Identify which cell holds the provided text, then report its [X, Y] central coordinate. 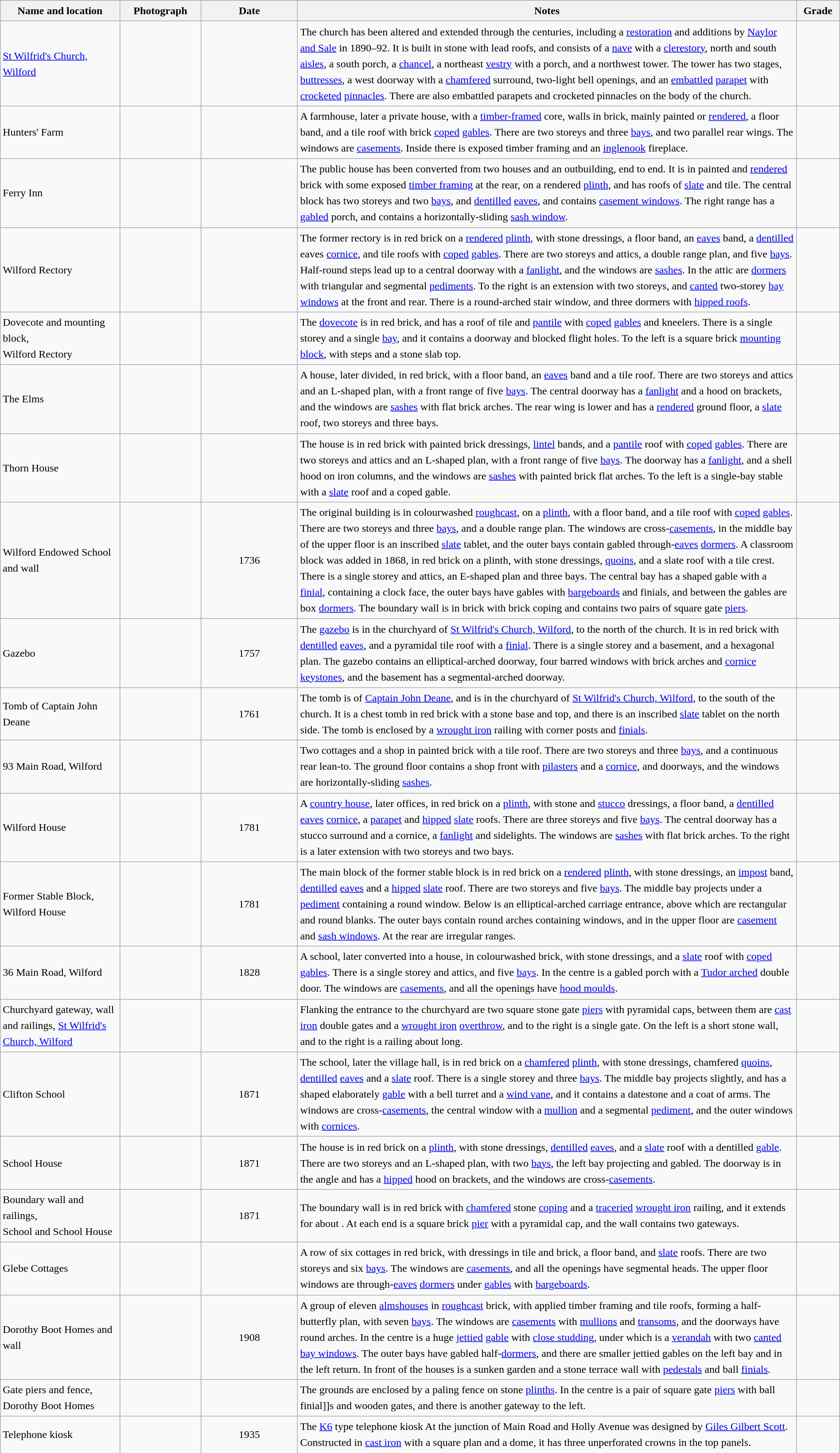
Churchyard gateway, wall and railings, St Wilfrid's Church, Wilford [60, 1025]
1908 [249, 1337]
1736 [249, 560]
Clifton School [60, 1095]
1761 [249, 713]
93 Main Road, Wilford [60, 767]
Date [249, 11]
1828 [249, 973]
1757 [249, 653]
Thorn House [60, 468]
St Wilfrid's Church, Wilford [60, 64]
Gate piers and fence,Dorothy Boot Homes [60, 1398]
Grade [818, 11]
36 Main Road, Wilford [60, 973]
Wilford House [60, 828]
Ferry Inn [60, 193]
School House [60, 1163]
The Elms [60, 399]
Telephone kiosk [60, 1435]
Dorothy Boot Homes and wall [60, 1337]
Wilford Rectory [60, 269]
Notes [547, 11]
Photograph [160, 11]
Boundary wall and railings,School and School House [60, 1216]
Name and location [60, 11]
Gazebo [60, 653]
Former Stable Block, Wilford House [60, 904]
Wilford Endowed School and wall [60, 560]
Tomb of Captain John Deane [60, 713]
Dovecote and mounting block,Wilford Rectory [60, 339]
Glebe Cottages [60, 1268]
Hunters' Farm [60, 132]
1935 [249, 1435]
